Extract the (X, Y) coordinate from the center of the cell holding the provided text.  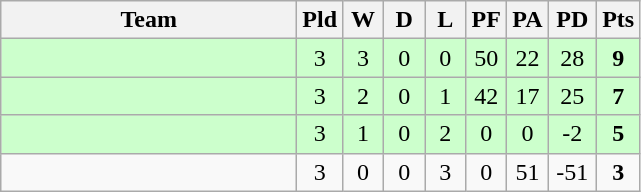
PD (572, 20)
9 (618, 58)
L (446, 20)
W (364, 20)
50 (486, 58)
Team (149, 20)
PF (486, 20)
5 (618, 134)
D (404, 20)
28 (572, 58)
PA (528, 20)
42 (486, 96)
-51 (572, 172)
Pld (320, 20)
17 (528, 96)
-2 (572, 134)
25 (572, 96)
22 (528, 58)
51 (528, 172)
Pts (618, 20)
7 (618, 96)
